For the text-containing cell, return its midpoint in [x, y] coordinate format. 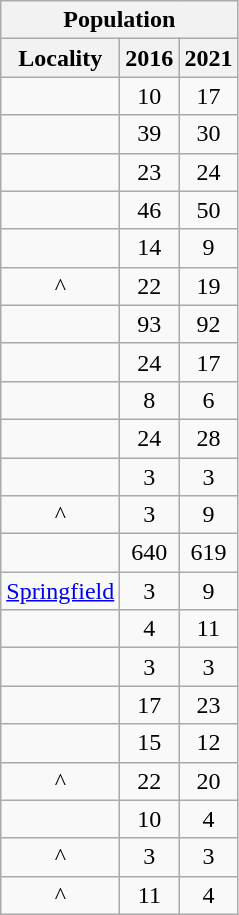
Springfield [60, 591]
2021 [208, 58]
2016 [150, 58]
640 [150, 553]
14 [150, 248]
20 [208, 781]
19 [208, 286]
39 [150, 134]
92 [208, 324]
619 [208, 553]
15 [150, 743]
12 [208, 743]
Population [120, 20]
46 [150, 210]
6 [208, 400]
93 [150, 324]
8 [150, 400]
28 [208, 438]
50 [208, 210]
Locality [60, 58]
30 [208, 134]
